Return the [X, Y] coordinate for the center point of the cell that contains the specified text.  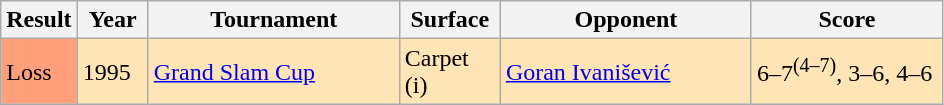
6–7(4–7), 3–6, 4–6 [846, 72]
Score [846, 20]
Result [39, 20]
Carpet (i) [450, 72]
Goran Ivanišević [626, 72]
Tournament [274, 20]
Grand Slam Cup [274, 72]
Year [112, 20]
Opponent [626, 20]
1995 [112, 72]
Loss [39, 72]
Surface [450, 20]
